Find where the given text appears and provide that cell's center as (X, Y) coordinate. 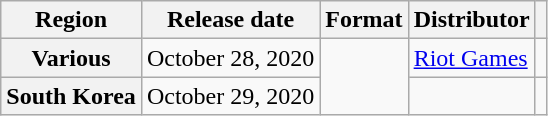
October 28, 2020 (230, 58)
Riot Games (472, 58)
Format (364, 20)
Various (72, 58)
Distributor (472, 20)
South Korea (72, 96)
Release date (230, 20)
Region (72, 20)
October 29, 2020 (230, 96)
